Extract the (x, y) coordinate from the center of the cell holding the provided text.  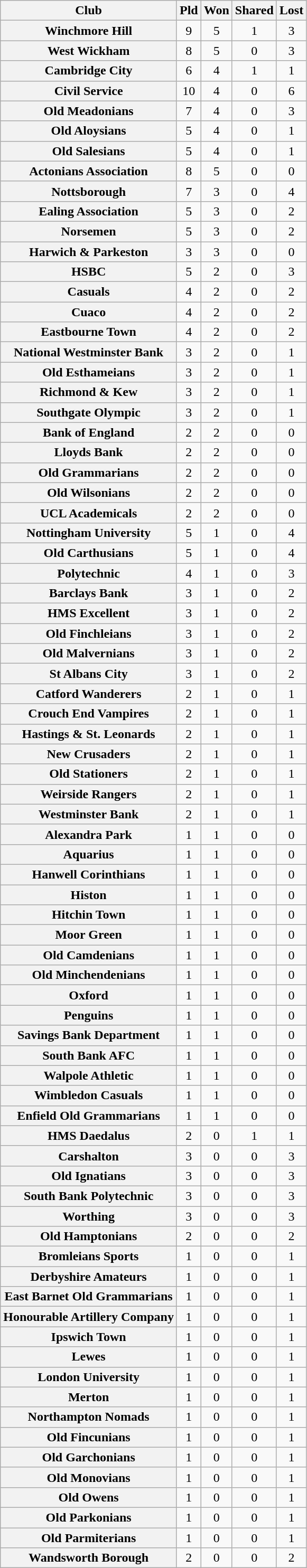
Polytechnic (89, 573)
Bromleians Sports (89, 1257)
Norsemen (89, 231)
Old Ignatians (89, 1176)
Ipswich Town (89, 1337)
Pld (189, 11)
Penguins (89, 1015)
East Barnet Old Grammarians (89, 1297)
Harwich & Parkeston (89, 252)
South Bank AFC (89, 1055)
Old Malvernians (89, 654)
Old Salesians (89, 151)
Old Hamptonians (89, 1236)
Hanwell Corinthians (89, 874)
Old Owens (89, 1497)
Old Monovians (89, 1477)
Old Meadonians (89, 111)
Savings Bank Department (89, 1035)
Moor Green (89, 935)
Weirside Rangers (89, 794)
Alexandra Park (89, 834)
Wimbledon Casuals (89, 1095)
Enfield Old Grammarians (89, 1116)
Old Esthameians (89, 372)
Carshalton (89, 1156)
London University (89, 1377)
National Westminster Bank (89, 352)
Winchmore Hill (89, 31)
HSBC (89, 272)
Worthing (89, 1216)
Old Camdenians (89, 955)
Histon (89, 895)
Nottsborough (89, 191)
Crouch End Vampires (89, 714)
9 (189, 31)
Old Fincunians (89, 1437)
Casuals (89, 292)
Hitchin Town (89, 915)
Walpole Athletic (89, 1075)
Catford Wanderers (89, 694)
Bank of England (89, 432)
Nottingham University (89, 533)
Cuaco (89, 312)
Civil Service (89, 91)
South Bank Polytechnic (89, 1196)
Old Wilsonians (89, 493)
Richmond & Kew (89, 392)
Won (217, 11)
Old Carthusians (89, 553)
Barclays Bank (89, 593)
New Crusaders (89, 754)
St Albans City (89, 674)
Southgate Olympic (89, 412)
West Wickham (89, 51)
Honourable Artillery Company (89, 1317)
Wandsworth Borough (89, 1558)
Lost (291, 11)
Old Parmiterians (89, 1538)
Merton (89, 1397)
Old Minchendenians (89, 975)
UCL Academicals (89, 513)
Derbyshire Amateurs (89, 1277)
Cambridge City (89, 71)
HMS Excellent (89, 613)
Lloyds Bank (89, 452)
Lewes (89, 1357)
Northampton Nomads (89, 1417)
Eastbourne Town (89, 332)
Old Garchonians (89, 1457)
10 (189, 91)
Aquarius (89, 854)
Club (89, 11)
Old Stationers (89, 774)
HMS Daedalus (89, 1136)
Old Finchleians (89, 634)
Actonians Association (89, 171)
Westminster Bank (89, 814)
Old Parkonians (89, 1517)
Old Grammarians (89, 473)
Hastings & St. Leonards (89, 734)
Old Aloysians (89, 131)
Ealing Association (89, 211)
Oxford (89, 995)
Shared (254, 11)
